Search for the cell housing the specified text and yield its [X, Y] center coordinate. 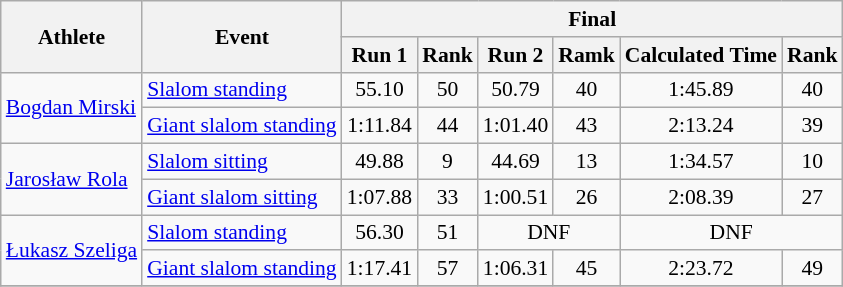
50.79 [516, 90]
Jarosław Rola [72, 180]
26 [586, 197]
Calculated Time [701, 55]
50 [448, 90]
1:06.31 [516, 269]
9 [448, 162]
57 [448, 269]
1:45.89 [701, 90]
2:13.24 [701, 126]
Bogdan Mirski [72, 108]
Slalom sitting [242, 162]
Run 2 [516, 55]
Giant slalom sitting [242, 197]
Ramk [586, 55]
Final [592, 19]
51 [448, 233]
1:34.57 [701, 162]
10 [812, 162]
45 [586, 269]
39 [812, 126]
44.69 [516, 162]
Event [242, 36]
Run 1 [380, 55]
13 [586, 162]
49 [812, 269]
Łukasz Szeliga [72, 250]
2:08.39 [701, 197]
2:23.72 [701, 269]
56.30 [380, 233]
1:01.40 [516, 126]
1:00.51 [516, 197]
55.10 [380, 90]
1:07.88 [380, 197]
44 [448, 126]
33 [448, 197]
1:17.41 [380, 269]
27 [812, 197]
Athlete [72, 36]
49.88 [380, 162]
43 [586, 126]
1:11.84 [380, 126]
